Identify which cell holds the provided text, then report its (x, y) central coordinate. 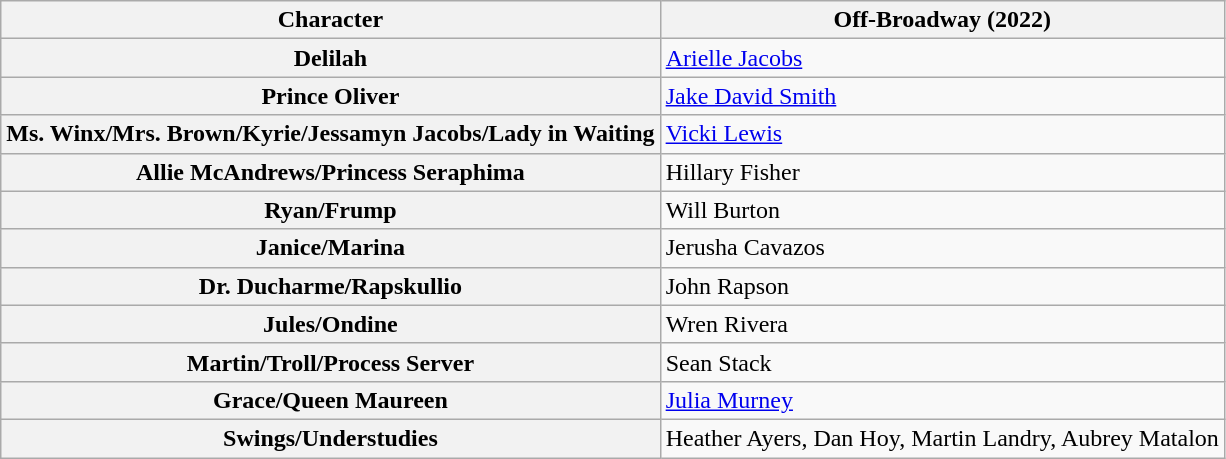
Character (330, 20)
Dr. Ducharme/Rapskullio (330, 286)
Delilah (330, 58)
Sean Stack (942, 362)
Swings/Understudies (330, 438)
Vicki Lewis (942, 134)
Arielle Jacobs (942, 58)
Jake David Smith (942, 96)
Janice/Marina (330, 248)
Hillary Fisher (942, 172)
Grace/Queen Maureen (330, 400)
John Rapson (942, 286)
Martin/Troll/Process Server (330, 362)
Off-Broadway (2022) (942, 20)
Jerusha Cavazos (942, 248)
Wren Rivera (942, 324)
Julia Murney (942, 400)
Prince Oliver (330, 96)
Allie McAndrews/Princess Seraphima (330, 172)
Ms. Winx/Mrs. Brown/Kyrie/Jessamyn Jacobs/Lady in Waiting (330, 134)
Will Burton (942, 210)
Heather Ayers, Dan Hoy, Martin Landry, Aubrey Matalon (942, 438)
Jules/Ondine (330, 324)
Ryan/Frump (330, 210)
